Detect which cell encompasses the target text, then output its (x, y) center coordinate. 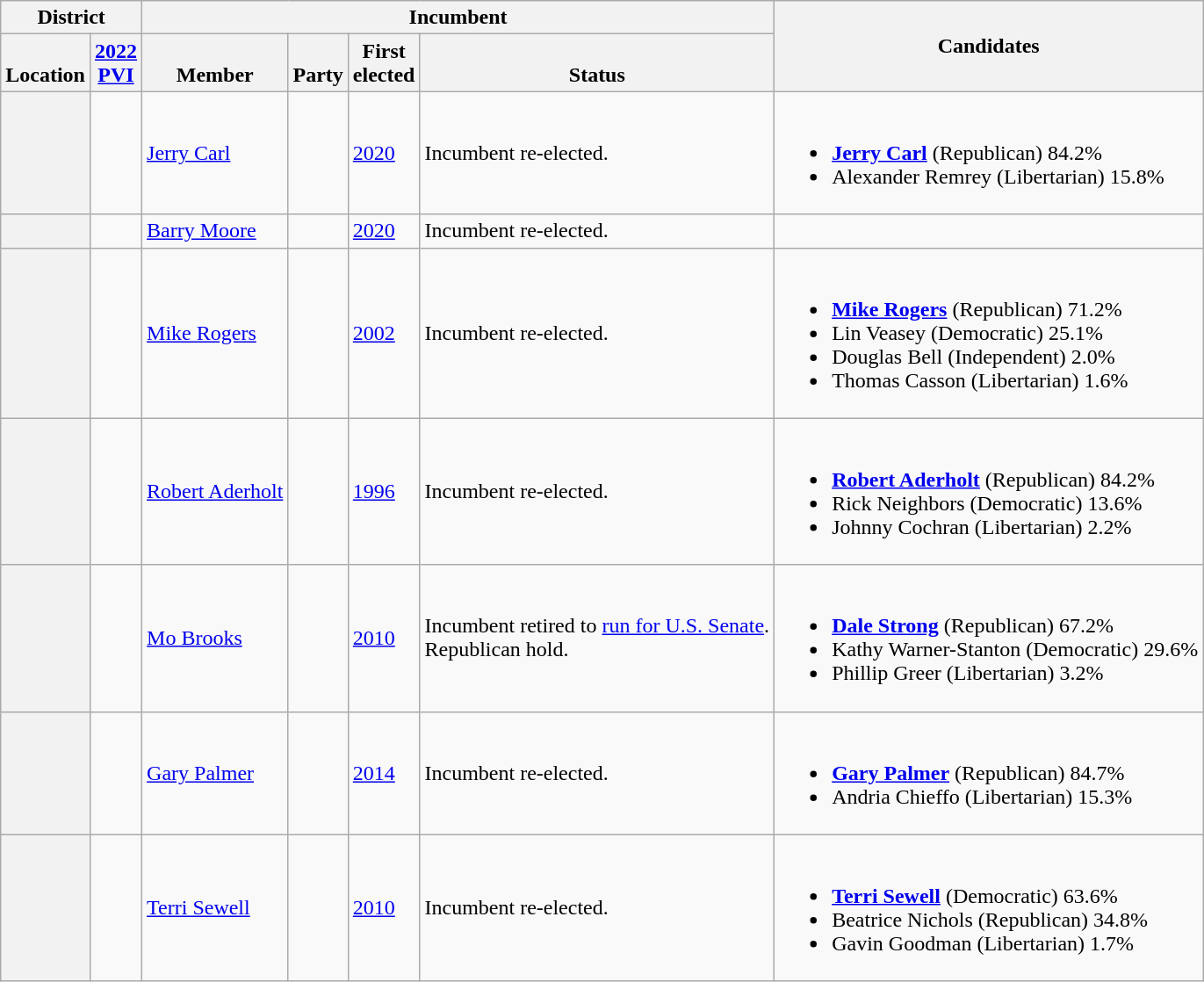
2014 (384, 773)
Terri Sewell (215, 908)
Barry Moore (215, 231)
2002 (384, 333)
Robert Aderholt (Republican) 84.2%Rick Neighbors (Democratic) 13.6%Johnny Cochran (Libertarian) 2.2% (989, 492)
Jerry Carl (Republican) 84.2%Alexander Remrey (Libertarian) 15.8% (989, 153)
Mike Rogers (Republican) 71.2%Lin Veasey (Democratic) 25.1%Douglas Bell (Independent) 2.0%Thomas Casson (Libertarian) 1.6% (989, 333)
1996 (384, 492)
Party (318, 63)
2022PVI (116, 63)
Candidates (989, 46)
Status (597, 63)
Firstelected (384, 63)
Mo Brooks (215, 638)
Robert Aderholt (215, 492)
Incumbent (458, 18)
Mike Rogers (215, 333)
Terri Sewell (Democratic) 63.6%Beatrice Nichols (Republican) 34.8%Gavin Goodman (Libertarian) 1.7% (989, 908)
Gary Palmer (215, 773)
Jerry Carl (215, 153)
Dale Strong (Republican) 67.2%Kathy Warner-Stanton (Democratic) 29.6%Phillip Greer (Libertarian) 3.2% (989, 638)
Member (215, 63)
District (72, 18)
Incumbent retired to run for U.S. Senate.Republican hold. (597, 638)
Location (46, 63)
Gary Palmer (Republican) 84.7%Andria Chieffo (Libertarian) 15.3% (989, 773)
